Search for the cell housing the specified text and yield its (x, y) center coordinate. 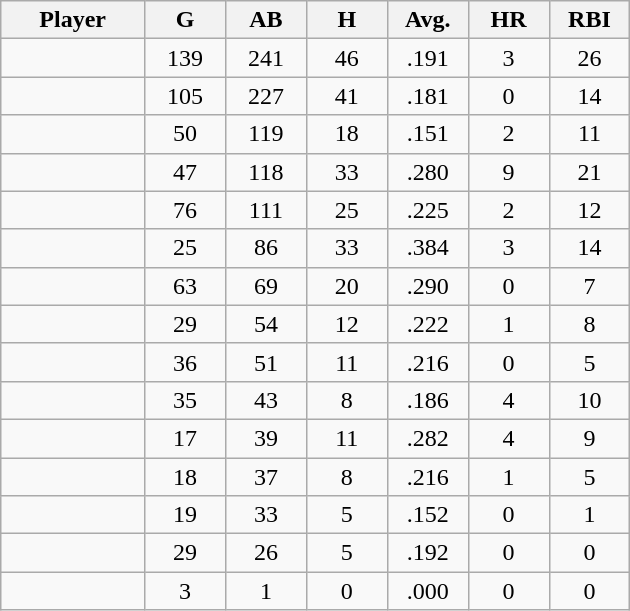
.282 (428, 438)
.280 (428, 172)
50 (186, 134)
21 (590, 172)
.290 (428, 286)
41 (346, 96)
.181 (428, 96)
39 (266, 438)
36 (186, 362)
139 (186, 58)
46 (346, 58)
76 (186, 210)
111 (266, 210)
AB (266, 20)
HR (508, 20)
Player (73, 20)
.186 (428, 400)
35 (186, 400)
63 (186, 286)
43 (266, 400)
17 (186, 438)
H (346, 20)
.151 (428, 134)
Avg. (428, 20)
.225 (428, 210)
.192 (428, 553)
241 (266, 58)
227 (266, 96)
10 (590, 400)
54 (266, 324)
20 (346, 286)
.152 (428, 515)
119 (266, 134)
47 (186, 172)
.000 (428, 591)
51 (266, 362)
69 (266, 286)
.191 (428, 58)
7 (590, 286)
.384 (428, 248)
105 (186, 96)
.222 (428, 324)
19 (186, 515)
G (186, 20)
RBI (590, 20)
118 (266, 172)
86 (266, 248)
37 (266, 477)
